Return the (x, y) coordinate for the center point of the cell that contains the specified text.  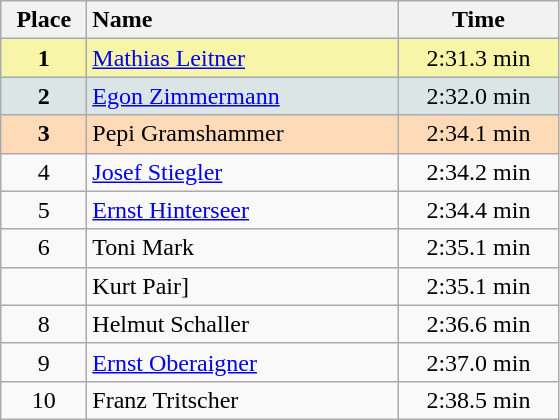
Mathias Leitner (242, 58)
2:37.0 min (478, 362)
2:36.6 min (478, 324)
2:31.3 min (478, 58)
4 (44, 172)
2:34.4 min (478, 210)
2 (44, 96)
1 (44, 58)
6 (44, 248)
Toni Mark (242, 248)
9 (44, 362)
5 (44, 210)
2:32.0 min (478, 96)
Name (242, 20)
Ernst Oberaigner (242, 362)
2:38.5 min (478, 400)
Ernst Hinterseer (242, 210)
3 (44, 134)
Helmut Schaller (242, 324)
10 (44, 400)
Pepi Gramshammer (242, 134)
Place (44, 20)
2:34.2 min (478, 172)
Egon Zimmermann (242, 96)
Josef Stiegler (242, 172)
Franz Tritscher (242, 400)
8 (44, 324)
2:34.1 min (478, 134)
Time (478, 20)
Kurt Pair] (242, 286)
